Return (x, y) of the center of cell containing provided text 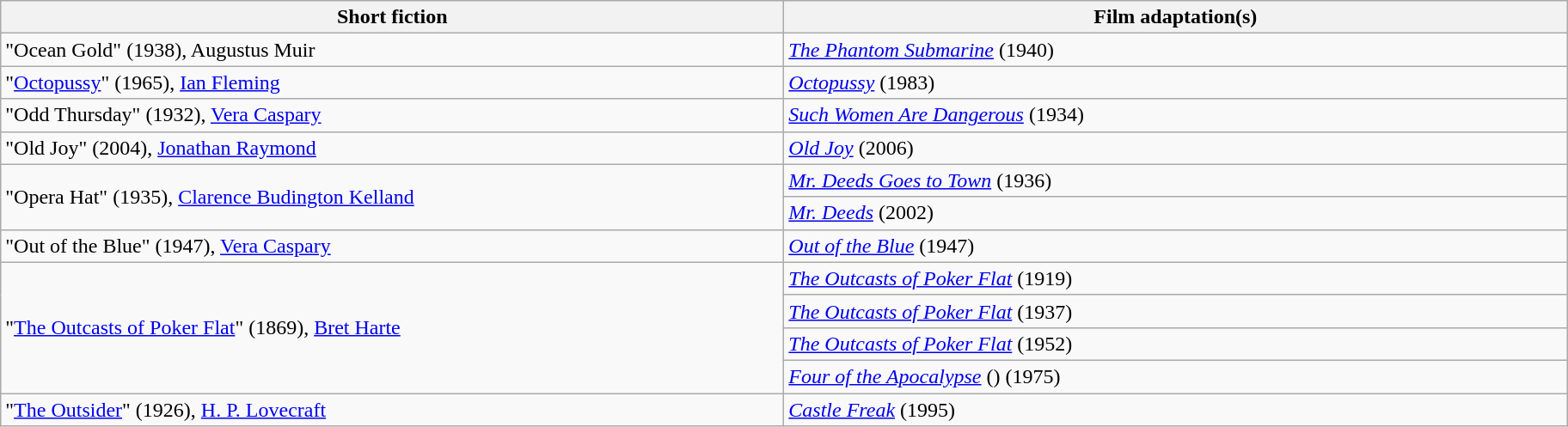
"Opera Hat" (1935), Clarence Budington Kelland (392, 197)
"Octopussy" (1965), Ian Fleming (392, 82)
"Odd Thursday" (1932), Vera Caspary (392, 115)
"The Outcasts of Poker Flat" (1869), Bret Harte (392, 327)
"Ocean Gold" (1938), Augustus Muir (392, 50)
Out of the Blue (1947) (1176, 246)
Film adaptation(s) (1176, 17)
Mr. Deeds Goes to Town (1936) (1176, 180)
Mr. Deeds (2002) (1176, 213)
The Outcasts of Poker Flat (1952) (1176, 344)
"Old Joy" (2004), Jonathan Raymond (392, 148)
"Out of the Blue" (1947), Vera Caspary (392, 246)
Castle Freak (1995) (1176, 410)
The Outcasts of Poker Flat (1919) (1176, 278)
Four of the Apocalypse () (1975) (1176, 376)
Old Joy (2006) (1176, 148)
The Outcasts of Poker Flat (1937) (1176, 311)
Such Women Are Dangerous (1934) (1176, 115)
Octopussy (1983) (1176, 82)
The Phantom Submarine (1940) (1176, 50)
Short fiction (392, 17)
"The Outsider" (1926), H. P. Lovecraft (392, 410)
